Find where the given text appears and provide that cell's center as [X, Y] coordinate. 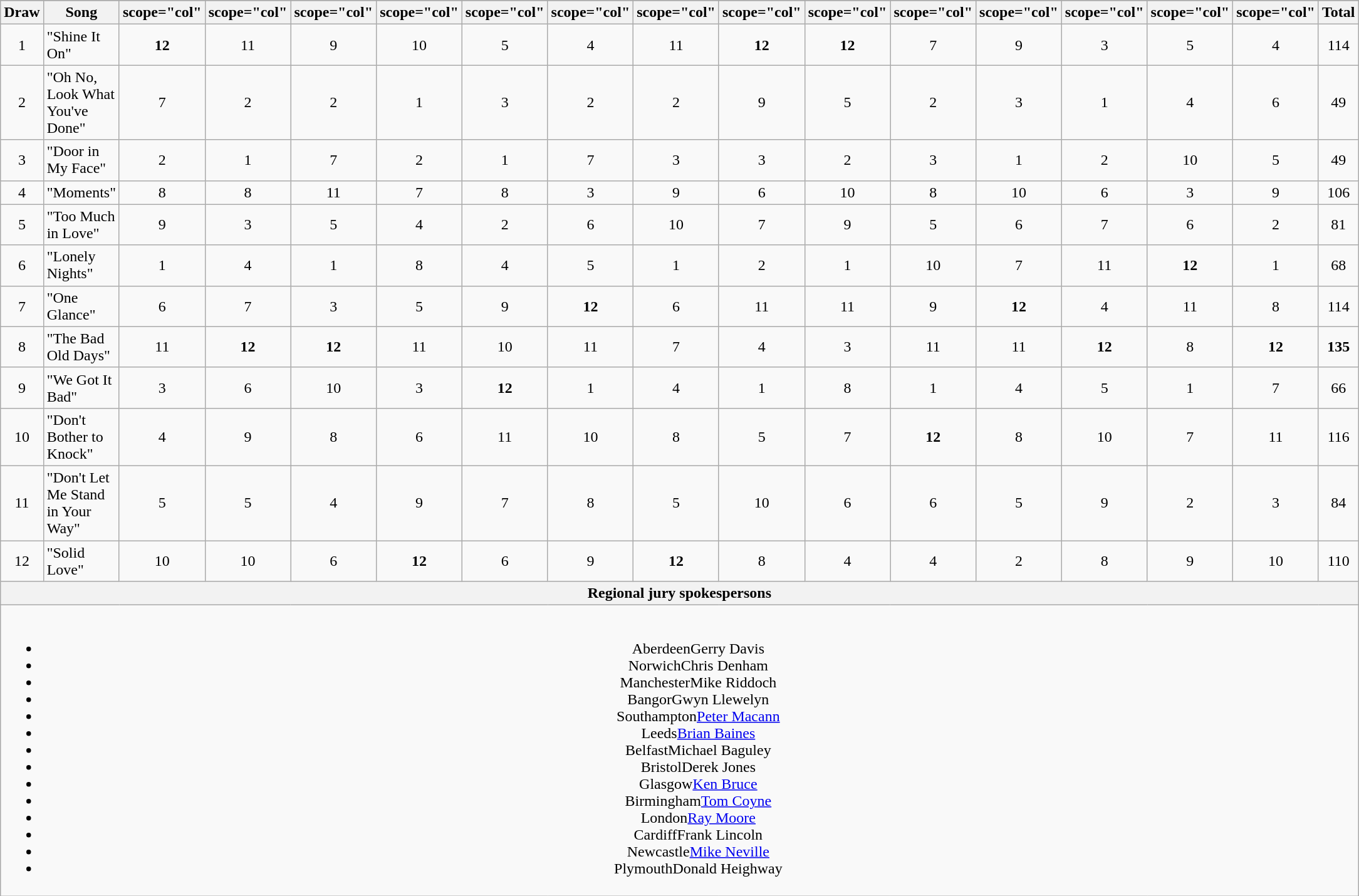
68 [1338, 266]
116 [1338, 437]
"Door in My Face" [81, 160]
135 [1338, 347]
84 [1338, 503]
"Oh No, Look What You've Done" [81, 103]
"Too Much in Love" [81, 224]
106 [1338, 192]
"Don't Bother to Knock" [81, 437]
81 [1338, 224]
"Shine It On" [81, 45]
Song [81, 13]
"Lonely Nights" [81, 266]
110 [1338, 560]
"We Got It Bad" [81, 387]
"Moments" [81, 192]
Regional jury spokespersons [679, 593]
"Solid Love" [81, 560]
66 [1338, 387]
Draw [22, 13]
"One Glance" [81, 306]
"Don't Let Me Stand in Your Way" [81, 503]
Total [1338, 13]
"The Bad Old Days" [81, 347]
